Identify which cell holds the provided text, then report its (x, y) central coordinate. 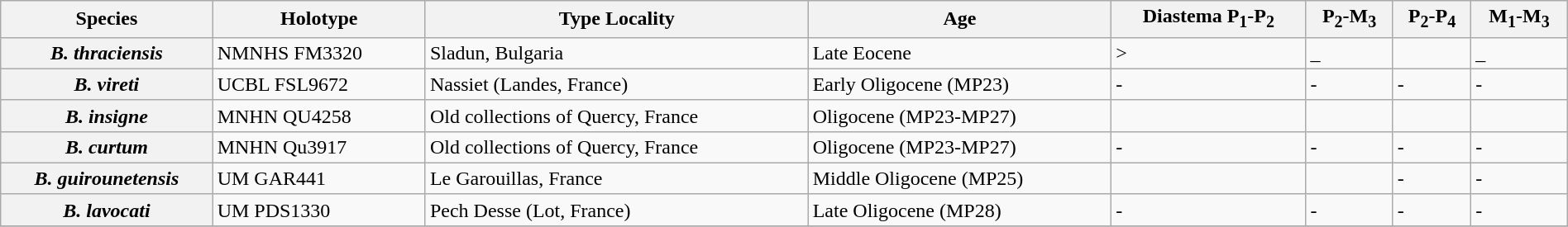
Middle Oligocene (MP25) (959, 178)
Diastema P1-P2 (1209, 19)
MNHN QU4258 (319, 116)
Species (107, 19)
UCBL FSL9672 (319, 84)
B. curtum (107, 147)
P2-M3 (1350, 19)
Late Oligocene (MP28) (959, 210)
B. thraciensis (107, 53)
Early Oligocene (MP23) (959, 84)
MNHN Qu3917 (319, 147)
B. guirounetensis (107, 178)
Pech Desse (Lot, France) (617, 210)
Le Garouillas, France (617, 178)
> (1209, 53)
UM PDS1330 (319, 210)
Age (959, 19)
M1-M3 (1520, 19)
B. insigne (107, 116)
NMNHS FM3320 (319, 53)
P2-P4 (1432, 19)
B. lavocati (107, 210)
B. vireti (107, 84)
Type Locality (617, 19)
Late Eocene (959, 53)
UM GAR441 (319, 178)
Holotype (319, 19)
Nassiet (Landes, France) (617, 84)
Sladun, Bulgaria (617, 53)
